Return the [x, y] coordinate for the center point of the cell that contains the specified text.  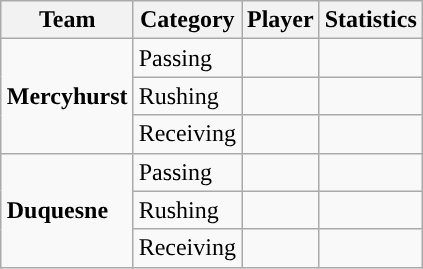
Duquesne [67, 210]
Player [281, 20]
Mercyhurst [67, 96]
Statistics [370, 20]
Category [187, 20]
Team [67, 20]
